Provide the (x, y) coordinate of the cell's center where the given text is located.  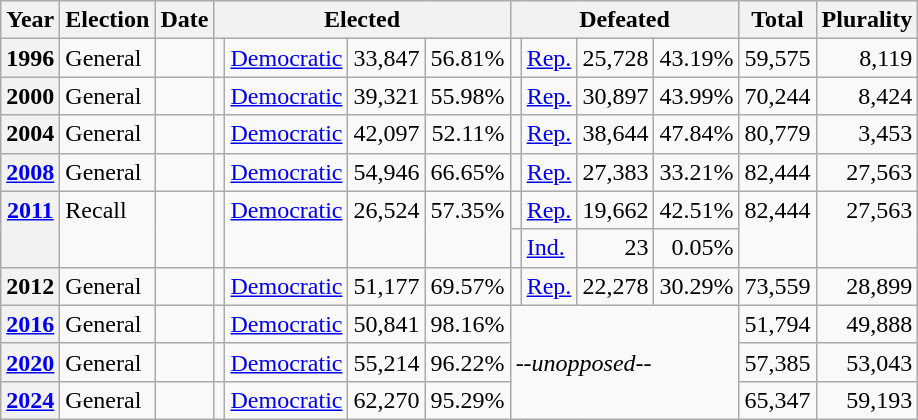
23 (616, 248)
2012 (30, 286)
26,524 (386, 229)
43.99% (696, 96)
59,193 (867, 400)
50,841 (386, 324)
0.05% (696, 248)
80,779 (778, 134)
95.29% (468, 400)
33.21% (696, 172)
2016 (30, 324)
54,946 (386, 172)
Plurality (867, 20)
47.84% (696, 134)
53,043 (867, 362)
Elected (362, 20)
22,278 (616, 286)
8,424 (867, 96)
98.16% (468, 324)
55,214 (386, 362)
33,847 (386, 58)
28,899 (867, 286)
66.65% (468, 172)
Date (184, 20)
Year (30, 20)
73,559 (778, 286)
52.11% (468, 134)
55.98% (468, 96)
2004 (30, 134)
51,177 (386, 286)
49,888 (867, 324)
43.19% (696, 58)
Defeated (624, 20)
59,575 (778, 58)
--unopposed-- (624, 362)
2008 (30, 172)
51,794 (778, 324)
38,644 (616, 134)
70,244 (778, 96)
19,662 (616, 210)
30.29% (696, 286)
57.35% (468, 229)
3,453 (867, 134)
Recall (108, 229)
8,119 (867, 58)
96.22% (468, 362)
65,347 (778, 400)
Ind. (549, 248)
62,270 (386, 400)
56.81% (468, 58)
2020 (30, 362)
Election (108, 20)
1996 (30, 58)
27,383 (616, 172)
39,321 (386, 96)
69.57% (468, 286)
2024 (30, 400)
30,897 (616, 96)
25,728 (616, 58)
2000 (30, 96)
42.51% (696, 210)
2011 (30, 229)
42,097 (386, 134)
Total (778, 20)
57,385 (778, 362)
